Provide the (X, Y) coordinate of the cell's center where the given text is located.  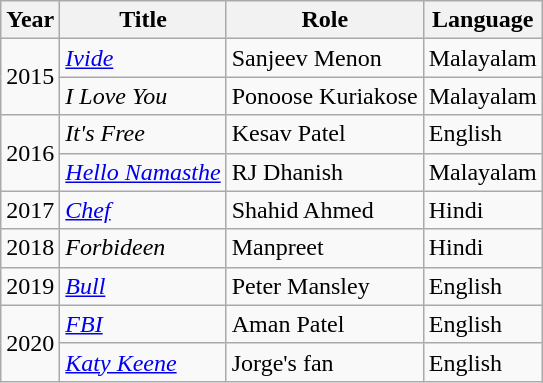
Aman Patel (324, 324)
Shahid Ahmed (324, 210)
Language (482, 20)
Katy Keene (143, 362)
It's Free (143, 134)
FBI (143, 324)
2016 (30, 153)
Bull (143, 286)
Chef (143, 210)
Forbideen (143, 248)
2017 (30, 210)
Jorge's fan (324, 362)
Ponoose Kuriakose (324, 96)
2018 (30, 248)
2019 (30, 286)
Manpreet (324, 248)
Hello Namasthe (143, 172)
Sanjeev Menon (324, 58)
2015 (30, 77)
RJ Dhanish (324, 172)
Peter Mansley (324, 286)
Role (324, 20)
Ivide (143, 58)
Title (143, 20)
I Love You (143, 96)
Year (30, 20)
2020 (30, 343)
Kesav Patel (324, 134)
